Determine the (x, y) coordinate at the center of the cell enclosing the given text.  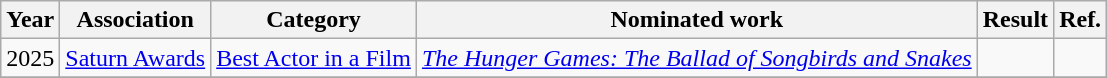
Best Actor in a Film (314, 58)
The Hunger Games: The Ballad of Songbirds and Snakes (696, 58)
2025 (30, 58)
Year (30, 20)
Association (136, 20)
Ref. (1080, 20)
Category (314, 20)
Saturn Awards (136, 58)
Result (1015, 20)
Nominated work (696, 20)
